Extract the [x, y] coordinate from the center of the cell holding the provided text.  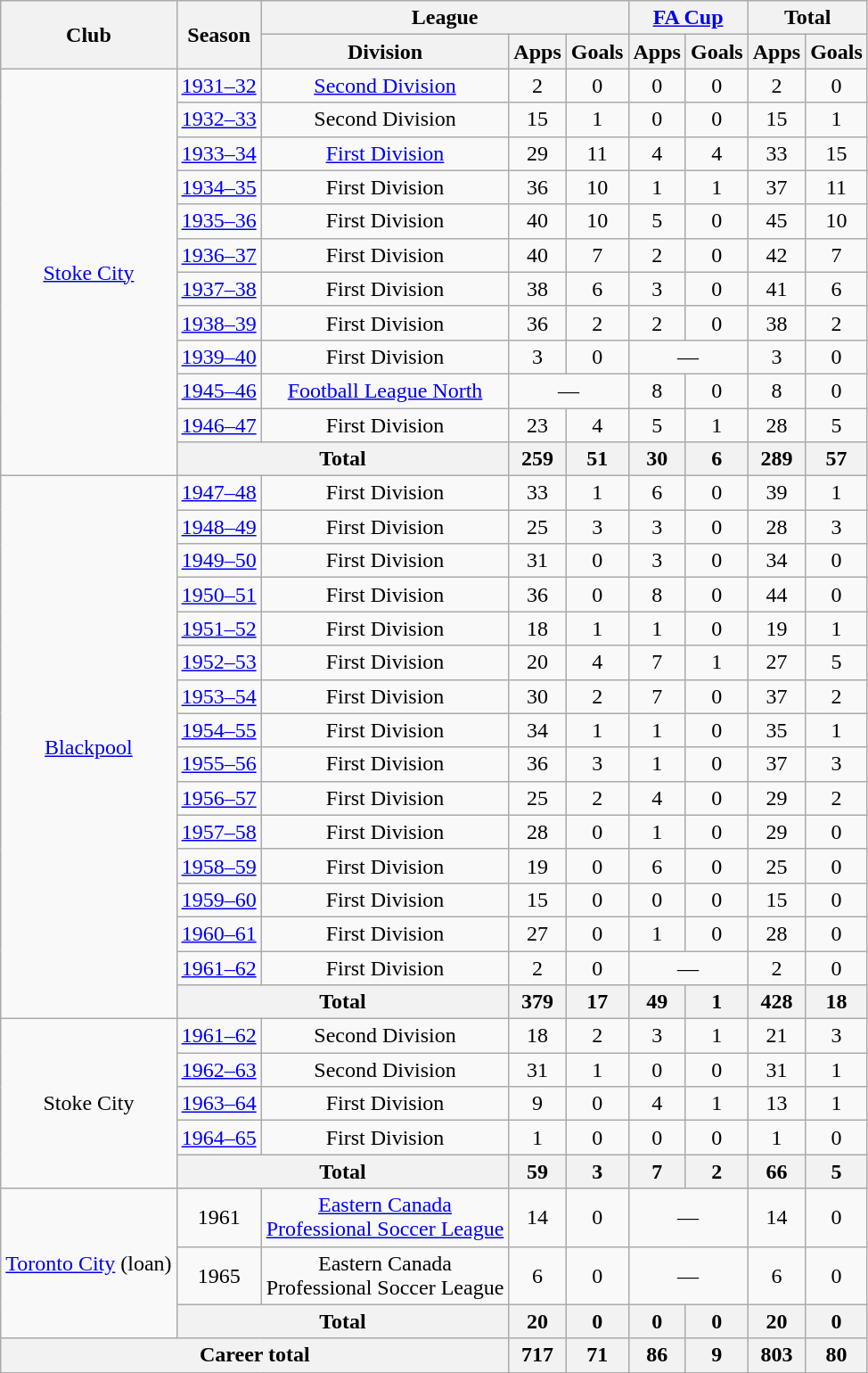
1950–51 [219, 595]
13 [776, 1104]
66 [776, 1172]
1946–47 [219, 425]
59 [537, 1172]
1948–49 [219, 527]
1935–36 [219, 221]
1961 [219, 1218]
71 [597, 1355]
1937–38 [219, 289]
49 [657, 1002]
259 [537, 459]
1931–32 [219, 86]
1938–39 [219, 323]
23 [537, 425]
1957–58 [219, 832]
Season [219, 35]
1936–37 [219, 255]
44 [776, 595]
41 [776, 289]
1954–55 [219, 730]
21 [776, 1036]
80 [837, 1355]
1956–57 [219, 798]
Blackpool [89, 747]
FA Cup [688, 18]
1958–59 [219, 866]
Football League North [385, 391]
86 [657, 1355]
1939–40 [219, 357]
17 [597, 1002]
1933–34 [219, 153]
League [445, 18]
289 [776, 459]
1934–35 [219, 187]
51 [597, 459]
Division [385, 52]
1951–52 [219, 629]
1955–56 [219, 764]
1959–60 [219, 900]
1945–46 [219, 391]
42 [776, 255]
39 [776, 493]
Career total [255, 1355]
Club [89, 35]
1960–61 [219, 933]
1949–50 [219, 561]
1947–48 [219, 493]
1962–63 [219, 1070]
35 [776, 730]
Toronto City (loan) [89, 1263]
803 [776, 1355]
428 [776, 1002]
57 [837, 459]
1932–33 [219, 119]
1952–53 [219, 662]
1964–65 [219, 1138]
1963–64 [219, 1104]
1953–54 [219, 696]
379 [537, 1002]
1965 [219, 1275]
717 [537, 1355]
45 [776, 221]
